Return the (X, Y) coordinate for the center point of the cell that contains the specified text.  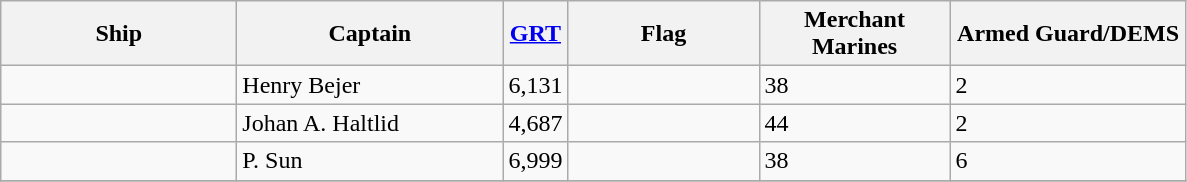
Armed Guard/DEMS (1068, 34)
44 (854, 123)
4,687 (536, 123)
6,131 (536, 85)
Henry Bejer (370, 85)
Flag (664, 34)
GRT (536, 34)
Merchant Marines (854, 34)
Ship (119, 34)
6 (1068, 161)
Captain (370, 34)
P. Sun (370, 161)
6,999 (536, 161)
Johan A. Haltlid (370, 123)
